Return [X, Y] of the center of cell containing provided text 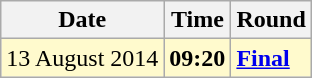
Date [82, 20]
Round [271, 20]
13 August 2014 [82, 58]
09:20 [198, 58]
Time [198, 20]
Final [271, 58]
